Output the (x, y) coordinate of the center of the cell containing the given text.  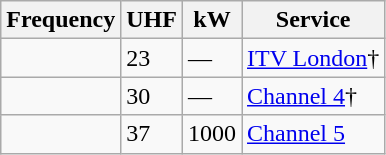
ITV London† (314, 58)
37 (152, 134)
23 (152, 58)
Channel 4† (314, 96)
Frequency (61, 20)
1000 (212, 134)
Channel 5 (314, 134)
UHF (152, 20)
30 (152, 96)
kW (212, 20)
Service (314, 20)
